For the text-containing cell, return its midpoint in (x, y) coordinate format. 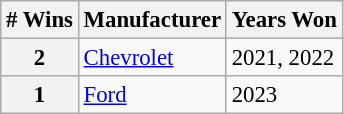
Chevrolet (152, 58)
1 (40, 95)
Years Won (284, 20)
Ford (152, 95)
2021, 2022 (284, 58)
# Wins (40, 20)
2023 (284, 95)
2 (40, 58)
Manufacturer (152, 20)
